Extract the [x, y] coordinate from the center of the cell holding the provided text.  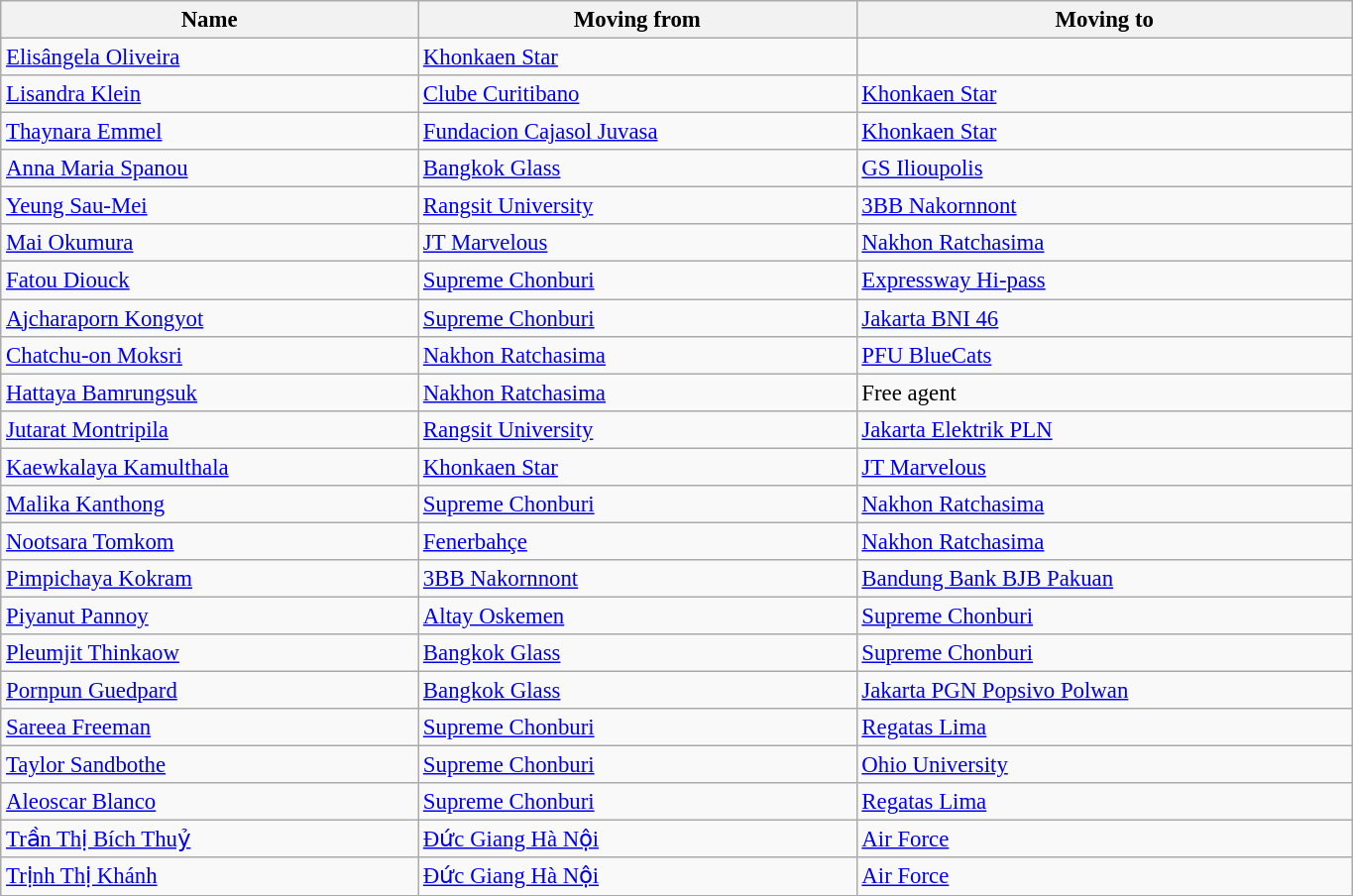
GS Ilioupolis [1104, 168]
Malika Kanthong [210, 504]
Altay Oskemen [637, 616]
Hattaya Bamrungsuk [210, 392]
Yeung Sau-Mei [210, 206]
Taylor Sandbothe [210, 765]
Fenerbahçe [637, 541]
Sareea Freeman [210, 728]
Fatou Diouck [210, 280]
Lisandra Klein [210, 94]
Bandung Bank BJB Pakuan [1104, 579]
Name [210, 20]
Chatchu-on Moksri [210, 355]
Kaewkalaya Kamulthala [210, 467]
Pimpichaya Kokram [210, 579]
Jakarta Elektrik PLN [1104, 429]
Trịnh Thị Khánh [210, 877]
Nootsara Tomkom [210, 541]
Jutarat Montripila [210, 429]
Thaynara Emmel [210, 132]
Clube Curitibano [637, 94]
Jakarta BNI 46 [1104, 318]
Jakarta PGN Popsivo Polwan [1104, 691]
Mai Okumura [210, 243]
Pleumjit Thinkaow [210, 653]
Pornpun Guedpard [210, 691]
PFU BlueCats [1104, 355]
Trần Thị Bích Thuỷ [210, 840]
Fundacion Cajasol Juvasa [637, 132]
Piyanut Pannoy [210, 616]
Moving to [1104, 20]
Elisângela Oliveira [210, 57]
Aleoscar Blanco [210, 802]
Anna Maria Spanou [210, 168]
Ajcharaporn Kongyot [210, 318]
Free agent [1104, 392]
Expressway Hi-pass [1104, 280]
Moving from [637, 20]
Ohio University [1104, 765]
